Search for the cell housing the specified text and yield its (X, Y) center coordinate. 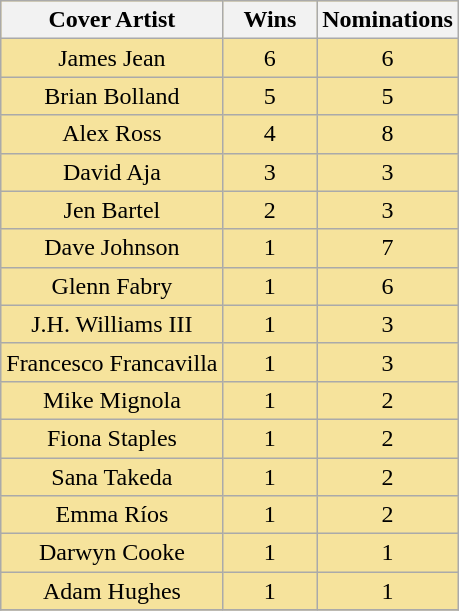
Sana Takeda (112, 477)
Francesco Francavilla (112, 362)
Darwyn Cooke (112, 553)
Emma Ríos (112, 515)
Alex Ross (112, 134)
7 (388, 248)
Nominations (388, 20)
David Aja (112, 172)
Glenn Fabry (112, 286)
8 (388, 134)
Brian Bolland (112, 96)
Adam Hughes (112, 591)
4 (270, 134)
J.H. Williams III (112, 324)
Cover Artist (112, 20)
Wins (270, 20)
Fiona Staples (112, 438)
Dave Johnson (112, 248)
Mike Mignola (112, 400)
James Jean (112, 58)
Jen Bartel (112, 210)
